Detect which cell encompasses the target text, then output its [x, y] center coordinate. 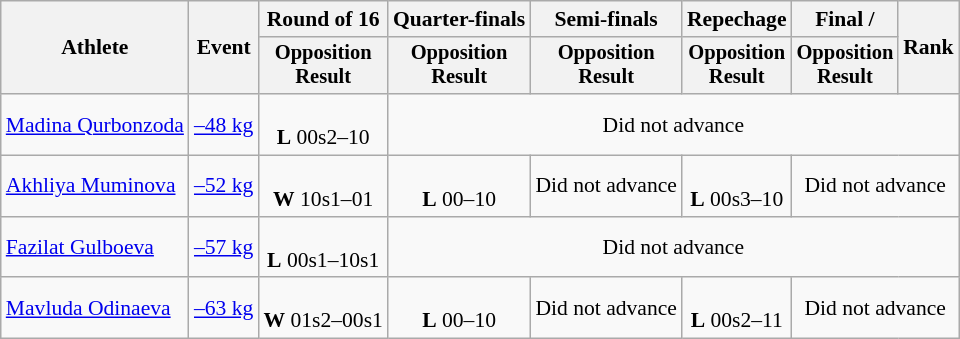
–52 kg [224, 186]
Rank [928, 48]
L 00s2–11 [737, 308]
Athlete [95, 48]
L 00s1–10s1 [322, 248]
Semi-finals [606, 19]
–57 kg [224, 248]
Quarter-finals [459, 19]
–48 kg [224, 124]
Repechage [737, 19]
Final / [846, 19]
L 00s3–10 [737, 186]
Madina Qurbonzoda [95, 124]
–63 kg [224, 308]
Round of 16 [322, 19]
Event [224, 48]
Akhliya Muminova [95, 186]
W 10s1–01 [322, 186]
Mavluda Odinaeva [95, 308]
L 00s2–10 [322, 124]
W 01s2–00s1 [322, 308]
Fazilat Gulboeva [95, 248]
